Capture the cell that displays the provided text and extract its (x, y) central coordinate. 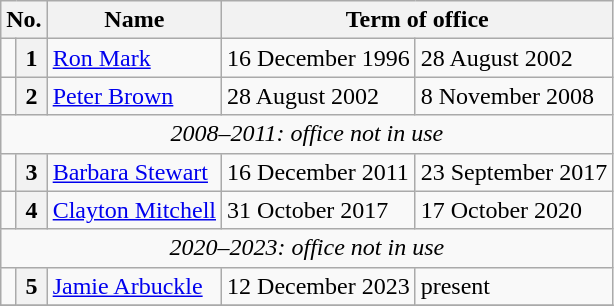
31 October 2017 (319, 210)
1 (32, 58)
17 October 2020 (514, 210)
2008–2011: office not in use (307, 134)
Term of office (418, 20)
Name (134, 20)
5 (32, 286)
23 September 2017 (514, 172)
No. (24, 20)
Peter Brown (134, 96)
12 December 2023 (319, 286)
Clayton Mitchell (134, 210)
Barbara Stewart (134, 172)
Jamie Arbuckle (134, 286)
Ron Mark (134, 58)
8 November 2008 (514, 96)
16 December 2011 (319, 172)
2020–2023: office not in use (307, 248)
2 (32, 96)
16 December 1996 (319, 58)
3 (32, 172)
present (514, 286)
4 (32, 210)
